Scan for the cell matching the given text and deliver its [x, y] coordinate at center. 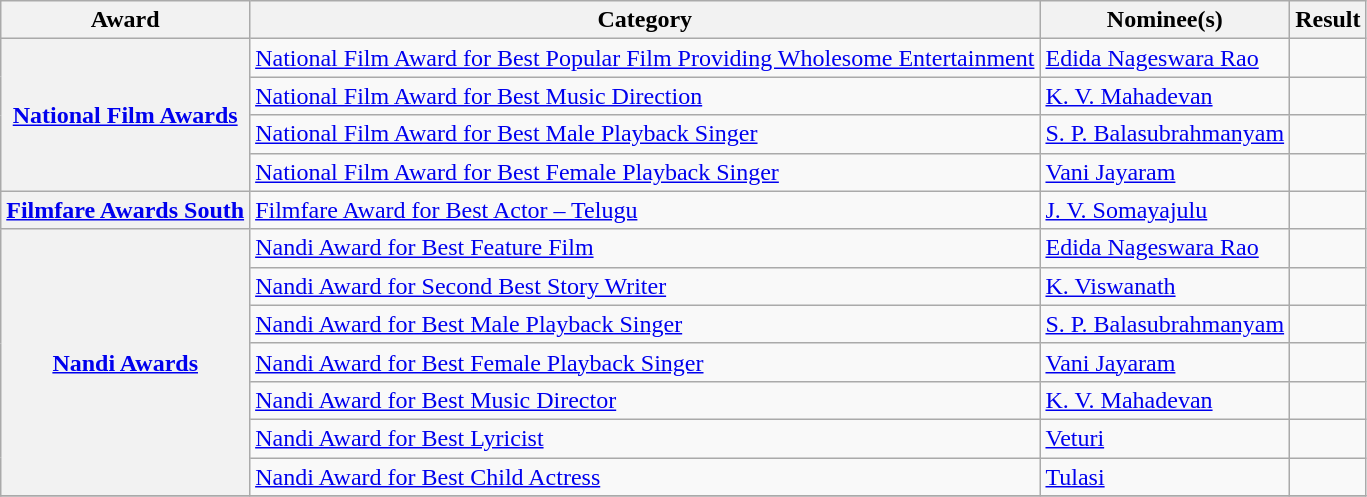
Award [126, 20]
National Film Award for Best Male Playback Singer [645, 134]
Nandi Award for Second Best Story Writer [645, 286]
Nandi Award for Best Feature Film [645, 248]
Tulasi [1165, 477]
Nandi Award for Best Child Actress [645, 477]
National Film Awards [126, 115]
Nandi Award for Best Male Playback Singer [645, 324]
National Film Award for Best Music Direction [645, 96]
Nominee(s) [1165, 20]
National Film Award for Best Female Playback Singer [645, 172]
Result [1328, 20]
Filmfare Award for Best Actor – Telugu [645, 210]
Category [645, 20]
Veturi [1165, 438]
Nandi Award for Best Female Playback Singer [645, 362]
Nandi Award for Best Music Director [645, 400]
K. Viswanath [1165, 286]
Filmfare Awards South [126, 210]
Nandi Award for Best Lyricist [645, 438]
Nandi Awards [126, 362]
National Film Award for Best Popular Film Providing Wholesome Entertainment [645, 58]
J. V. Somayajulu [1165, 210]
